From the cell containing the given text, extract its center point as [X, Y] coordinate. 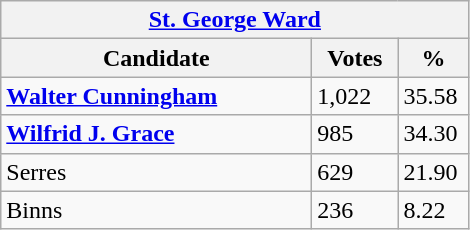
985 [355, 134]
35.58 [434, 96]
Serres [156, 172]
Binns [156, 210]
629 [355, 172]
% [434, 58]
34.30 [434, 134]
1,022 [355, 96]
Wilfrid J. Grace [156, 134]
236 [355, 210]
Votes [355, 58]
Candidate [156, 58]
21.90 [434, 172]
Walter Cunningham [156, 96]
8.22 [434, 210]
St. George Ward [235, 20]
